Search for the cell housing the specified text and yield its (X, Y) center coordinate. 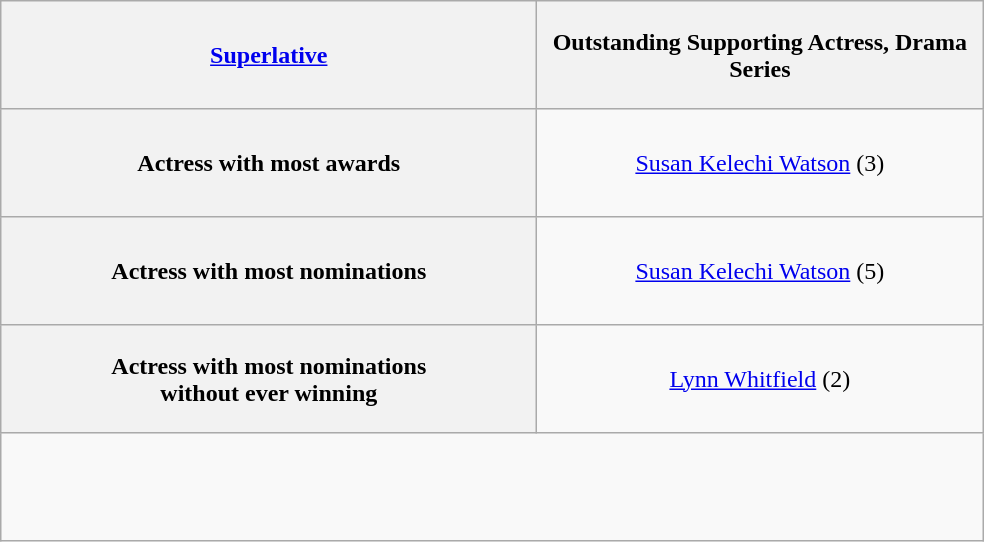
Actress with most awards (269, 163)
Lynn Whitfield (2) (760, 379)
Susan Kelechi Watson (5) (760, 271)
Actress with most nominations without ever winning (269, 379)
Actress with most nominations (269, 271)
Susan Kelechi Watson (3) (760, 163)
Outstanding Supporting Actress, Drama Series (760, 55)
Superlative (269, 55)
